Return the (X, Y) coordinate for the center point of the cell that contains the specified text.  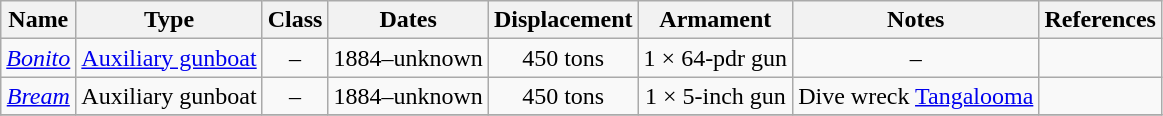
Class (295, 20)
1 × 5-inch gun (716, 96)
Name (38, 20)
Bonito (38, 58)
Notes (916, 20)
1 × 64-pdr gun (716, 58)
Displacement (563, 20)
Dive wreck Tangalooma (916, 96)
Type (169, 20)
Bream (38, 96)
Armament (716, 20)
References (1100, 20)
Dates (408, 20)
